Detect which cell encompasses the target text, then output its (X, Y) center coordinate. 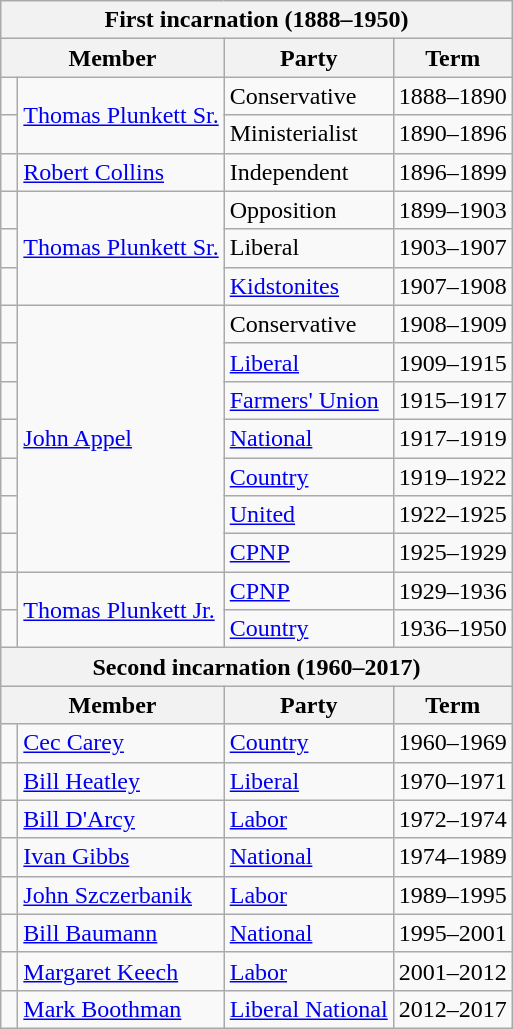
1972–1974 (452, 819)
Mark Boothman (121, 1009)
Ivan Gibbs (121, 857)
1888–1890 (452, 96)
2012–2017 (452, 1009)
1907–1908 (452, 286)
1915–1917 (452, 400)
1917–1919 (452, 438)
1974–1989 (452, 857)
Second incarnation (1960–2017) (257, 667)
Bill Heatley (121, 781)
1995–2001 (452, 933)
1925–1929 (452, 553)
John Appel (121, 438)
Bill Baumann (121, 933)
1922–1925 (452, 515)
Ministerialist (308, 134)
United (308, 515)
1929–1936 (452, 591)
1936–1950 (452, 629)
1903–1907 (452, 248)
1899–1903 (452, 210)
Bill D'Arcy (121, 819)
First incarnation (1888–1950) (257, 20)
Opposition (308, 210)
1890–1896 (452, 134)
1960–1969 (452, 743)
Robert Collins (121, 172)
Independent (308, 172)
Liberal National (308, 1009)
1909–1915 (452, 362)
Kidstonites (308, 286)
Margaret Keech (121, 971)
1989–1995 (452, 895)
1908–1909 (452, 324)
1896–1899 (452, 172)
John Szczerbanik (121, 895)
Farmers' Union (308, 400)
Cec Carey (121, 743)
1970–1971 (452, 781)
Thomas Plunkett Jr. (121, 610)
1919–1922 (452, 477)
2001–2012 (452, 971)
